Detect which cell encompasses the target text, then output its [X, Y] center coordinate. 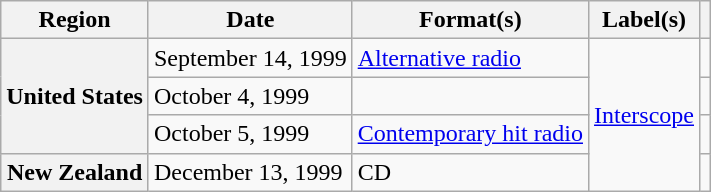
Date [250, 20]
Interscope [644, 115]
October 4, 1999 [250, 96]
September 14, 1999 [250, 58]
Format(s) [470, 20]
Contemporary hit radio [470, 134]
Label(s) [644, 20]
October 5, 1999 [250, 134]
Region [75, 20]
CD [470, 172]
United States [75, 96]
December 13, 1999 [250, 172]
Alternative radio [470, 58]
New Zealand [75, 172]
